Find where the given text appears and provide that cell's center as (x, y) coordinate. 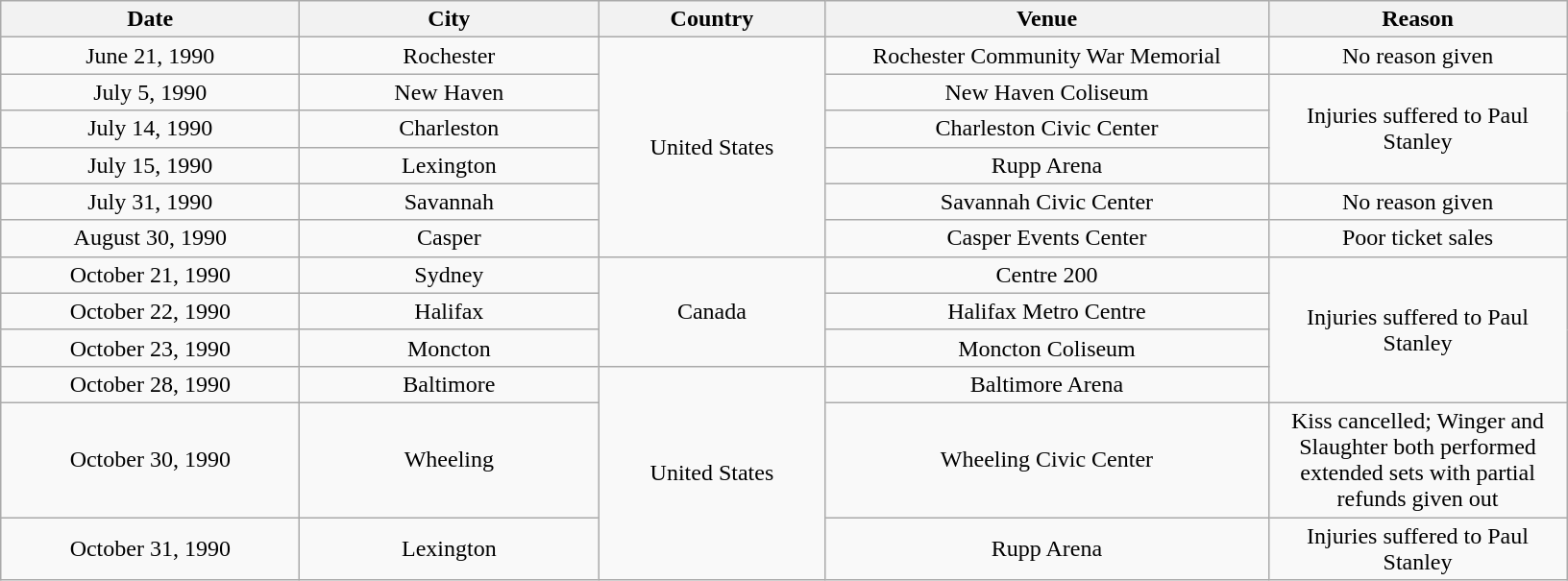
New Haven Coliseum (1047, 92)
Moncton (450, 348)
October 23, 1990 (150, 348)
Rochester Community War Memorial (1047, 56)
New Haven (450, 92)
October 28, 1990 (150, 384)
Halifax (450, 311)
Poor ticket sales (1418, 238)
Halifax Metro Centre (1047, 311)
October 21, 1990 (150, 275)
June 21, 1990 (150, 56)
Charleston Civic Center (1047, 129)
Date (150, 19)
Canada (712, 311)
October 22, 1990 (150, 311)
October 31, 1990 (150, 547)
Baltimore (450, 384)
July 31, 1990 (150, 202)
Wheeling (450, 459)
July 5, 1990 (150, 92)
Rochester (450, 56)
Charleston (450, 129)
Casper Events Center (1047, 238)
Venue (1047, 19)
Reason (1418, 19)
Kiss cancelled; Winger and Slaughter both performed extended sets with partial refunds given out (1418, 459)
Centre 200 (1047, 275)
Savannah Civic Center (1047, 202)
October 30, 1990 (150, 459)
July 14, 1990 (150, 129)
Casper (450, 238)
July 15, 1990 (150, 165)
Sydney (450, 275)
Wheeling Civic Center (1047, 459)
City (450, 19)
Country (712, 19)
Baltimore Arena (1047, 384)
Moncton Coliseum (1047, 348)
August 30, 1990 (150, 238)
Savannah (450, 202)
